Scan for the cell matching the given text and deliver its [x, y] coordinate at center. 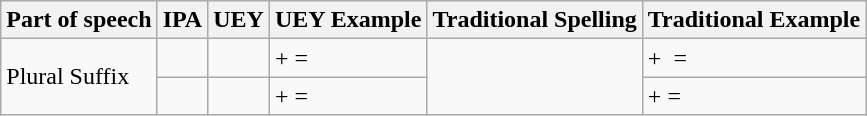
IPA [182, 20]
Traditional Example [754, 20]
+ = ؜ [348, 96]
+ = [348, 58]
+؜ = ؜ [754, 96]
UEY [239, 20]
Part of speech [79, 20]
UEY Example [348, 20]
+ ؜ = ؜ [754, 58]
Traditional Spelling [534, 20]
Plural Suffix [79, 77]
